Search for the cell housing the specified text and yield its [x, y] center coordinate. 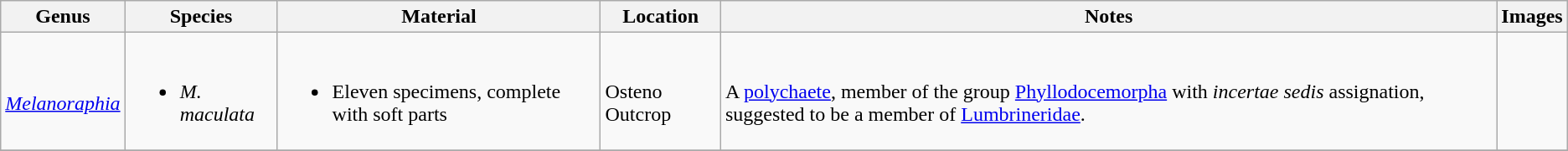
Osteno Outcrop [660, 91]
Eleven specimens, complete with soft parts [439, 91]
M. maculata [201, 91]
Notes [1108, 17]
Melanoraphia [63, 91]
Species [201, 17]
Material [439, 17]
A polychaete, member of the group Phyllodocemorpha with incertae sedis assignation, suggested to be a member of Lumbrineridae. [1108, 91]
Images [1532, 17]
Location [660, 17]
Genus [63, 17]
